Provide the [X, Y] coordinate of the cell's center where the given text is located.  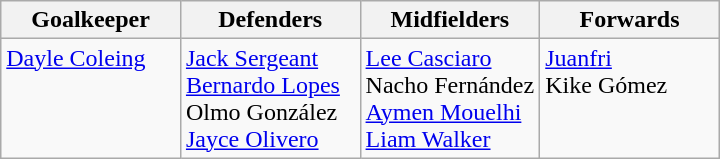
Lee Casciaro Nacho Fernández Aymen Mouelhi Liam Walker [450, 98]
Jack Sergeant Bernardo Lopes Olmo González Jayce Olivero [270, 98]
Juanfri Kike Gómez [630, 98]
Midfielders [450, 20]
Forwards [630, 20]
Goalkeeper [91, 20]
Dayle Coleing [91, 98]
Defenders [270, 20]
